Scan for the cell matching the given text and deliver its (X, Y) coordinate at center. 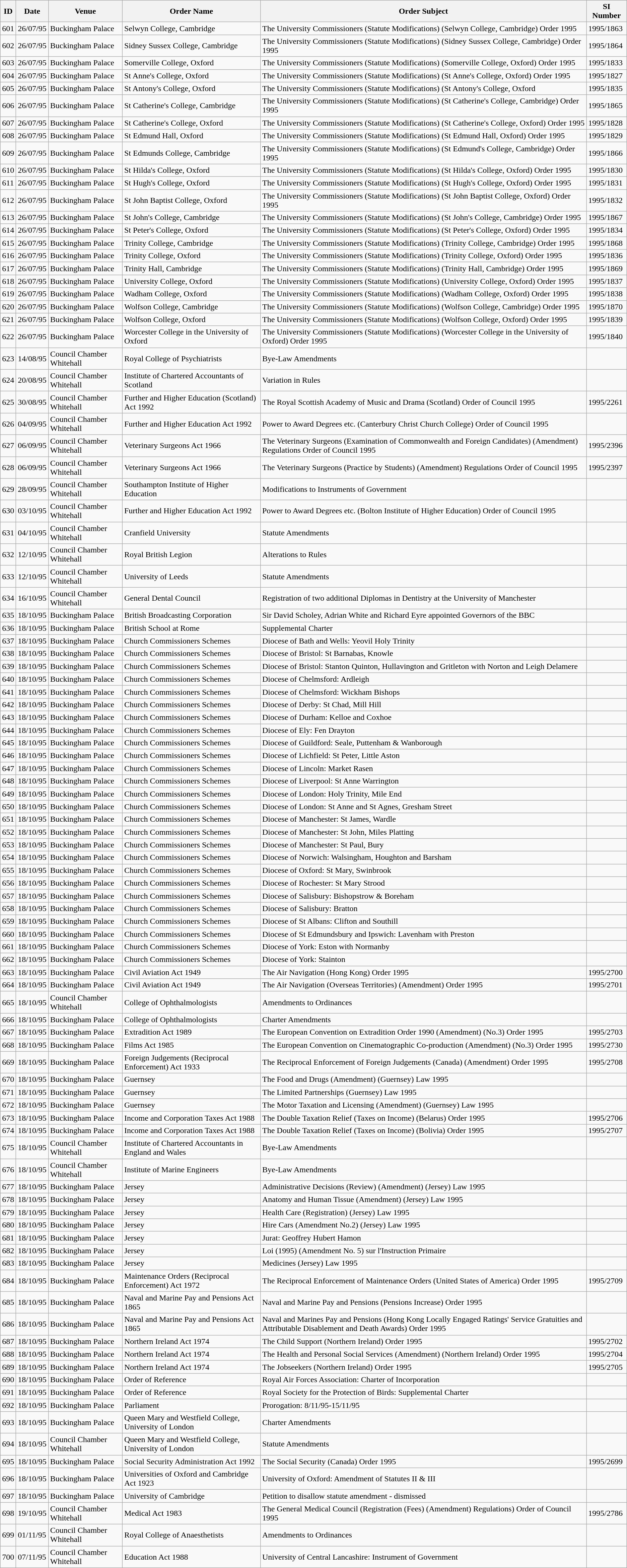
614 (8, 230)
Diocese of Liverpool: St Anne Warrington (423, 781)
651 (8, 819)
1995/1834 (607, 230)
Wadham College, Oxford (191, 294)
Royal Air Forces Association: Charter of Incorporation (423, 1379)
The University Commissioners (Statute Modifications) (St Anne's College, Oxford) Order 1995 (423, 76)
Diocese of St Edmundsbury and Ipswich: Lavenham with Preston (423, 934)
Trinity College, Cambridge (191, 243)
660 (8, 934)
661 (8, 947)
Diocese of Norwich: Walsingham, Houghton and Barsham (423, 857)
University of Cambridge (191, 1496)
Diocese of London: Holy Trinity, Mile End (423, 794)
Diocese of York: Eston with Normanby (423, 947)
1995/1830 (607, 170)
Prorogation: 8/11/95-15/11/95 (423, 1405)
The University Commissioners (Statute Modifications) (Selwyn College, Cambridge) Order 1995 (423, 28)
Diocese of London: St Anne and St Agnes, Gresham Street (423, 807)
662 (8, 960)
1995/2261 (607, 402)
The European Convention on Cinematographic Co-production (Amendment) (No.3) Order 1995 (423, 1045)
Universities of Oxford and Cambridge Act 1923 (191, 1479)
Education Act 1988 (191, 1557)
Diocese of Ely: Fen Drayton (423, 730)
690 (8, 1379)
675 (8, 1148)
The Food and Drugs (Amendment) (Guernsey) Law 1995 (423, 1079)
Diocese of York: Stainton (423, 960)
668 (8, 1045)
Medicines (Jersey) Law 1995 (423, 1263)
St Antony's College, Oxford (191, 88)
03/10/95 (32, 511)
665 (8, 1002)
654 (8, 857)
Films Act 1985 (191, 1045)
683 (8, 1263)
Diocese of Salisbury: Bratton (423, 908)
646 (8, 756)
Maintenance Orders (Reciprocal Enforcement) Act 1972 (191, 1280)
British Broadcasting Corporation (191, 615)
636 (8, 628)
University of Leeds (191, 577)
1995/1838 (607, 294)
Power to Award Degrees etc. (Bolton Institute of Higher Education) Order of Council 1995 (423, 511)
The University Commissioners (Statute Modifications) (St Antony's College, Oxford (423, 88)
The University Commissioners (Statute Modifications) (Trinity College, Oxford) Order 1995 (423, 256)
St Edmund Hall, Oxford (191, 136)
Naval and Marine Pay and Pensions (Pensions Increase) Order 1995 (423, 1302)
656 (8, 883)
Diocese of Manchester: St John, Miles Platting (423, 832)
607 (8, 123)
The University Commissioners (Statute Modifications) (Wolfson College, Oxford) Order 1995 (423, 319)
655 (8, 870)
The University Commissioners (Statute Modifications) (St Catherine's College, Cambridge) Order 1995 (423, 106)
16/10/95 (32, 598)
Parliament (191, 1405)
Order Subject (423, 11)
St Hugh's College, Oxford (191, 183)
01/11/95 (32, 1535)
Selwyn College, Cambridge (191, 28)
Jurat: Geoffrey Hubert Hamon (423, 1238)
Power to Award Degrees etc. (Canterbury Christ Church College) Order of Council 1995 (423, 424)
692 (8, 1405)
1995/1837 (607, 281)
The Jobseekers (Northern Ireland) Order 1995 (423, 1367)
666 (8, 1020)
Diocese of Durham: Kelloe and Coxhoe (423, 717)
1995/1831 (607, 183)
University College, Oxford (191, 281)
20/08/95 (32, 380)
04/09/95 (32, 424)
1995/1869 (607, 269)
689 (8, 1367)
684 (8, 1280)
610 (8, 170)
Diocese of Lichfield: St Peter, Little Aston (423, 756)
626 (8, 424)
The University Commissioners (Statute Modifications) (St Edmund's College, Cambridge) Order 1995 (423, 153)
The University Commissioners (Statute Modifications) (Trinity Hall, Cambridge) Order 1995 (423, 269)
1995/1833 (607, 63)
28/09/95 (32, 490)
605 (8, 88)
Petition to disallow statute amendment - dismissed (423, 1496)
The University Commissioners (Statute Modifications) (St Catherine's College, Oxford) Order 1995 (423, 123)
Wolfson College, Oxford (191, 319)
The Veterinary Surgeons (Examination of Commonwealth and Foreign Candidates) (Amendment) Regulations Order of Council 1995 (423, 445)
The University Commissioners (Statute Modifications) (Wadham College, Oxford) Order 1995 (423, 294)
627 (8, 445)
629 (8, 490)
Health Care (Registration) (Jersey) Law 1995 (423, 1212)
Venue (85, 11)
St Edmunds College, Cambridge (191, 153)
679 (8, 1212)
1995/2709 (607, 1280)
620 (8, 307)
Diocese of Rochester: St Mary Strood (423, 883)
St John Baptist College, Oxford (191, 200)
670 (8, 1079)
The Air Navigation (Hong Kong) Order 1995 (423, 972)
St Peter's College, Oxford (191, 230)
Royal British Legion (191, 554)
Sir David Scholey, Adrian White and Richard Eyre appointed Governors of the BBC (423, 615)
1995/2730 (607, 1045)
The University Commissioners (Statute Modifications) (Wolfson College, Cambridge) Order 1995 (423, 307)
601 (8, 28)
Diocese of Bath and Wells: Yeovil Holy Trinity (423, 641)
659 (8, 921)
The Air Navigation (Overseas Territories) (Amendment) Order 1995 (423, 985)
642 (8, 704)
Diocese of Bristol: Stanton Quinton, Hullavington and Gritleton with Norton and Leigh Delamere (423, 666)
ID (8, 11)
The University Commissioners (Statute Modifications) (Somerville College, Oxford) Order 1995 (423, 63)
The Double Taxation Relief (Taxes on Income) (Belarus) Order 1995 (423, 1118)
Modifications to Instruments of Government (423, 490)
Trinity College, Oxford (191, 256)
The University Commissioners (Statute Modifications) (St Hugh's College, Oxford) Order 1995 (423, 183)
623 (8, 358)
645 (8, 743)
1995/1864 (607, 46)
Supplemental Charter (423, 628)
686 (8, 1324)
687 (8, 1341)
The Child Support (Northern Ireland) Order 1995 (423, 1341)
621 (8, 319)
680 (8, 1225)
Loi (1995) (Amendment No. 5) sur l'Instruction Primaire (423, 1251)
688 (8, 1354)
604 (8, 76)
669 (8, 1062)
696 (8, 1479)
Administrative Decisions (Review) (Amendment) (Jersey) Law 1995 (423, 1187)
1995/2397 (607, 467)
Royal College of Psychiatrists (191, 358)
1995/1828 (607, 123)
Trinity Hall, Cambridge (191, 269)
694 (8, 1444)
The General Medical Council (Registration (Fees) (Amendment) Regulations) Order of Council 1995 (423, 1513)
637 (8, 641)
657 (8, 896)
Registration of two additional Diplomas in Dentistry at the University of Manchester (423, 598)
Hire Cars (Amendment No.2) (Jersey) Law 1995 (423, 1225)
Order Name (191, 11)
1995/2701 (607, 985)
615 (8, 243)
1995/2702 (607, 1341)
The European Convention on Extradition Order 1990 (Amendment) (No.3) Order 1995 (423, 1032)
Diocese of Derby: St Chad, Mill Hill (423, 704)
682 (8, 1251)
699 (8, 1535)
St Catherine's College, Cambridge (191, 106)
Diocese of Salisbury: Bishopstrow & Boreham (423, 896)
612 (8, 200)
628 (8, 467)
Diocese of Bristol: St Barnabas, Knowle (423, 654)
664 (8, 985)
632 (8, 554)
1995/1836 (607, 256)
1995/2396 (607, 445)
663 (8, 972)
Somerville College, Oxford (191, 63)
1995/1840 (607, 337)
674 (8, 1130)
Diocese of Lincoln: Market Rasen (423, 768)
The Reciprocal Enforcement of Maintenance Orders (United States of America) Order 1995 (423, 1280)
633 (8, 577)
635 (8, 615)
19/10/95 (32, 1513)
The Motor Taxation and Licensing (Amendment) (Guernsey) Law 1995 (423, 1105)
Medical Act 1983 (191, 1513)
The University Commissioners (Statute Modifications) (St Peter's College, Oxford) Order 1995 (423, 230)
07/11/95 (32, 1557)
1995/2704 (607, 1354)
609 (8, 153)
St Catherine's College, Oxford (191, 123)
Institute of Chartered Accountants of Scotland (191, 380)
697 (8, 1496)
Variation in Rules (423, 380)
639 (8, 666)
St Anne's College, Oxford (191, 76)
613 (8, 218)
693 (8, 1422)
608 (8, 136)
681 (8, 1238)
691 (8, 1392)
Social Security Administration Act 1992 (191, 1462)
Alterations to Rules (423, 554)
Sidney Sussex College, Cambridge (191, 46)
The University Commissioners (Statute Modifications) (University College, Oxford) Order 1995 (423, 281)
1995/1827 (607, 76)
Royal College of Anaesthetists (191, 1535)
658 (8, 908)
672 (8, 1105)
673 (8, 1118)
Diocese of Guildford: Seale, Puttenham & Wanborough (423, 743)
638 (8, 654)
1995/1866 (607, 153)
641 (8, 692)
625 (8, 402)
1995/2705 (607, 1367)
Diocese of Chelmsford: Ardleigh (423, 679)
14/08/95 (32, 358)
St Hilda's College, Oxford (191, 170)
The Veterinary Surgeons (Practice by Students) (Amendment) Regulations Order of Council 1995 (423, 467)
650 (8, 807)
678 (8, 1200)
30/08/95 (32, 402)
1995/1839 (607, 319)
617 (8, 269)
Extradition Act 1989 (191, 1032)
The University Commissioners (Statute Modifications) (Sidney Sussex College, Cambridge) Order 1995 (423, 46)
St John's College, Cambridge (191, 218)
Anatomy and Human Tissue (Amendment) (Jersey) Law 1995 (423, 1200)
The University Commissioners (Statute Modifications) (St John Baptist College, Oxford) Order 1995 (423, 200)
676 (8, 1169)
603 (8, 63)
Diocese of Chelmsford: Wickham Bishops (423, 692)
643 (8, 717)
The University Commissioners (Statute Modifications) (St Hilda's College, Oxford) Order 1995 (423, 170)
1995/2703 (607, 1032)
647 (8, 768)
Institute of Marine Engineers (191, 1169)
671 (8, 1092)
The Health and Personal Social Services (Amendment) (Northern Ireland) Order 1995 (423, 1354)
652 (8, 832)
University of Oxford: Amendment of Statutes II & III (423, 1479)
1995/1832 (607, 200)
Wolfson College, Cambridge (191, 307)
Worcester College in the University of Oxford (191, 337)
Further and Higher Education (Scotland) Act 1992 (191, 402)
695 (8, 1462)
Diocese of Manchester: St James, Wardle (423, 819)
685 (8, 1302)
1995/2786 (607, 1513)
700 (8, 1557)
653 (8, 845)
The Social Security (Canada) Order 1995 (423, 1462)
Diocese of Manchester: St Paul, Bury (423, 845)
The Limited Partnerships (Guernsey) Law 1995 (423, 1092)
Royal Society for the Protection of Birds: Supplemental Charter (423, 1392)
611 (8, 183)
634 (8, 598)
622 (8, 337)
The University Commissioners (Statute Modifications) (St John's College, Cambridge) Order 1995 (423, 218)
1995/1865 (607, 106)
The Reciprocal Enforcement of Foreign Judgements (Canada) (Amendment) Order 1995 (423, 1062)
1995/1867 (607, 218)
1995/1829 (607, 136)
General Dental Council (191, 598)
The Royal Scottish Academy of Music and Drama (Scotland) Order of Council 1995 (423, 402)
644 (8, 730)
SI Number (607, 11)
Foreign Judgements (Reciprocal Enforcement) Act 1933 (191, 1062)
630 (8, 511)
616 (8, 256)
The University Commissioners (Statute Modifications) (Trinity College, Cambridge) Order 1995 (423, 243)
Diocese of Oxford: St Mary, Swinbrook (423, 870)
Institute of Chartered Accountants in England and Wales (191, 1148)
The University Commissioners (Statute Modifications) (St Edmund Hall, Oxford) Order 1995 (423, 136)
Naval and Marines Pay and Pensions (Hong Kong Locally Engaged Ratings' Service Gratuities and Attributable Disablement and Death Awards) Order 1995 (423, 1324)
British School at Rome (191, 628)
Diocese of St Albans: Clifton and Southill (423, 921)
Southampton Institute of Higher Education (191, 490)
Date (32, 11)
631 (8, 533)
619 (8, 294)
1995/2707 (607, 1130)
The University Commissioners (Statute Modifications) (Worcester College in the University of Oxford) Order 1995 (423, 337)
The Double Taxation Relief (Taxes on Income) (Bolivia) Order 1995 (423, 1130)
624 (8, 380)
602 (8, 46)
1995/1835 (607, 88)
640 (8, 679)
1995/1870 (607, 307)
1995/1863 (607, 28)
698 (8, 1513)
648 (8, 781)
University of Central Lancashire: Instrument of Government (423, 1557)
1995/2706 (607, 1118)
1995/2699 (607, 1462)
649 (8, 794)
Cranfield University (191, 533)
618 (8, 281)
1995/2700 (607, 972)
1995/1868 (607, 243)
04/10/95 (32, 533)
1995/2708 (607, 1062)
677 (8, 1187)
606 (8, 106)
667 (8, 1032)
